Find where the given text appears and provide that cell's center as [x, y] coordinate. 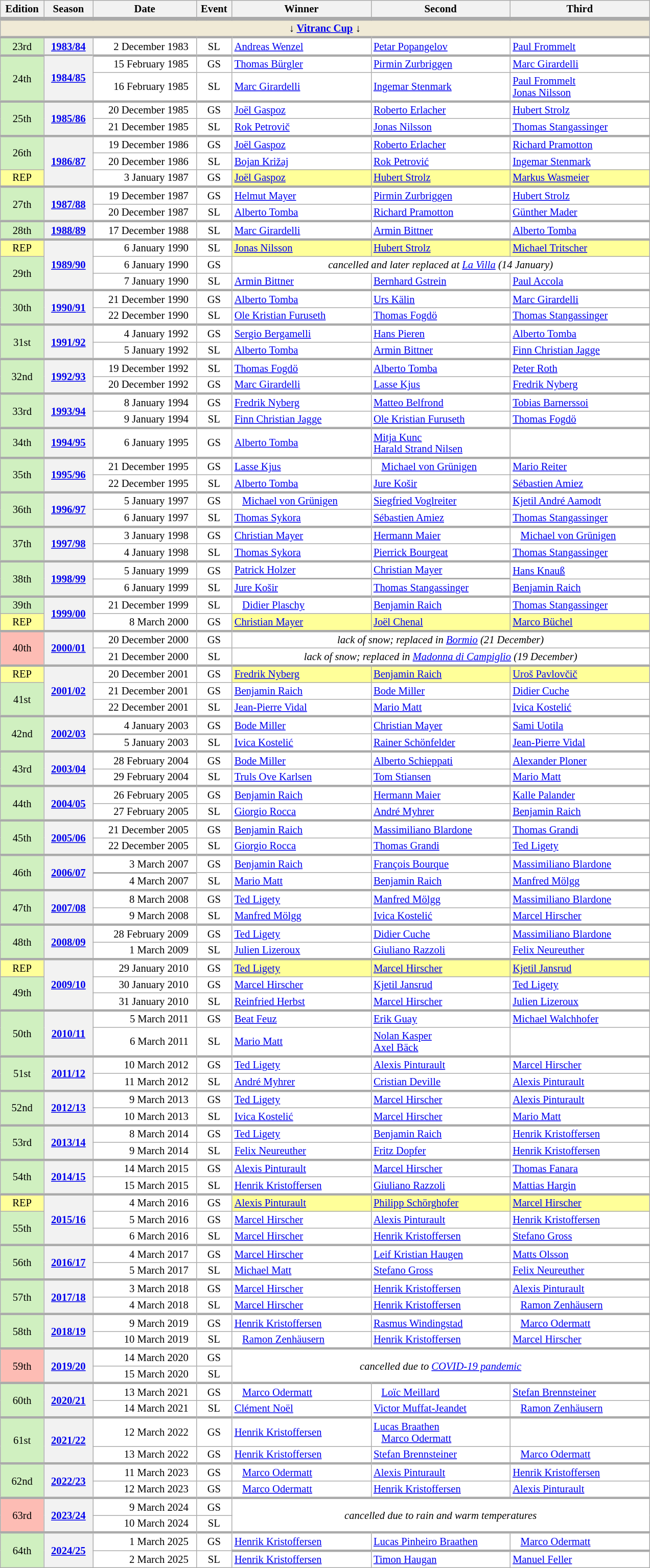
30th [22, 308]
Loïc Meillard [440, 1391]
53rd [22, 1142]
Alexander Ploner [579, 760]
6 January 1999 [145, 587]
22 December 1995 [145, 483]
François Bourque [440, 863]
4 March 2016 [145, 1203]
50th [22, 1033]
51st [22, 1073]
41st [22, 699]
13 March 2022 [145, 1455]
44th [22, 803]
Clément Noël [301, 1409]
2004/05 [68, 803]
12 March 2022 [145, 1432]
49th [22, 993]
Cristian Deville [440, 1082]
5 March 2011 [145, 1019]
60th [22, 1400]
3 March 2018 [145, 1288]
2005/06 [68, 838]
Hans Pieren [440, 333]
1994/95 [68, 443]
5 March 2017 [145, 1271]
1 March 2009 [145, 950]
5 January 1992 [145, 350]
25th [22, 119]
Date [145, 9]
21 December 2005 [145, 829]
Edition [22, 9]
29 February 2004 [145, 777]
3 January 1987 [145, 178]
5 January 1997 [145, 501]
Beat Feuz [301, 1019]
1988/89 [68, 230]
2018/19 [68, 1331]
Bojan Križaj [301, 161]
Michael Matt [301, 1271]
Season [68, 9]
6 March 2016 [145, 1236]
Rainer Schönfelder [440, 742]
9 March 2019 [145, 1323]
30 January 2010 [145, 985]
Tobias Barnerssoi [579, 402]
14 March 2015 [145, 1168]
17 December 1988 [145, 230]
19 December 1992 [145, 367]
40th [22, 648]
2003/04 [68, 768]
Event [214, 9]
2002/03 [68, 734]
2019/20 [68, 1366]
1991/92 [68, 342]
Erik Guay [440, 1019]
58th [22, 1331]
2023/24 [68, 1515]
2022/23 [68, 1481]
Paul Frommelt Jonas Nilsson [579, 87]
10 March 2024 [145, 1524]
Pierrick Bourgeat [440, 552]
Victor Muffat-Jeandet [440, 1409]
Helmut Mayer [301, 195]
9 March 2008 [145, 916]
19 December 1986 [145, 144]
11 March 2012 [145, 1082]
Second [440, 9]
7 January 1990 [145, 282]
13 March 2021 [145, 1391]
20 December 1986 [145, 161]
33rd [22, 411]
Lucas Braathen Marco Odermatt [440, 1432]
9 March 2013 [145, 1099]
2 March 2025 [145, 1559]
Paul Accola [579, 282]
2015/16 [68, 1220]
32nd [22, 376]
Timon Haugan [440, 1559]
Thomas Fanara [579, 1168]
8 March 2008 [145, 899]
2021/22 [68, 1440]
Matteo Belfrond [440, 402]
Uroš Pavlovčič [579, 674]
28 February 2004 [145, 760]
63rd [22, 1515]
14 March 2020 [145, 1357]
Kjetil André Aamodt [579, 501]
4 March 2007 [145, 881]
Nolan Kasper Axel Bäck [440, 1041]
45th [22, 838]
1983/84 [68, 46]
15 March 2020 [145, 1374]
9 March 2014 [145, 1151]
1998/99 [68, 578]
23rd [22, 46]
4 January 2003 [145, 725]
62nd [22, 1481]
Reinfried Herbst [301, 1001]
Sami Uotila [579, 725]
1995/96 [68, 475]
14 March 2021 [145, 1409]
20 December 2000 [145, 639]
cancelled due to COVID-19 pandemic [440, 1366]
1985/86 [68, 119]
Mattias Hargin [579, 1185]
61st [22, 1440]
21 December 1990 [145, 299]
10 March 2012 [145, 1065]
Paul Frommelt [579, 46]
2014/15 [68, 1177]
5 January 2003 [145, 742]
21 December 1999 [145, 605]
Matts Olsson [579, 1253]
Fritz Dopfer [440, 1151]
Rok Petrović [440, 161]
Rasmus Windingstad [440, 1323]
20 December 1987 [145, 213]
26 February 2005 [145, 794]
16 February 1985 [145, 87]
2017/18 [68, 1297]
Winner [301, 9]
1997/98 [68, 544]
Lucas Pinheiro Braathen [440, 1541]
34th [22, 443]
Manuel Feller [579, 1559]
2001/02 [68, 691]
2012/13 [68, 1108]
26th [22, 152]
31 January 2010 [145, 1001]
3 January 1998 [145, 535]
56th [22, 1262]
Patrick Holzer [301, 570]
21 December 1995 [145, 466]
1990/91 [68, 308]
2000/01 [68, 648]
4 January 1992 [145, 333]
5 January 1999 [145, 570]
20 December 2001 [145, 674]
1986/87 [68, 161]
15 February 1985 [145, 64]
Urs Kälin [440, 299]
Tom Stiansen [440, 777]
Mitja Kunc Harald Strand Nilsen [440, 443]
1992/93 [68, 376]
Markus Wasmeier [579, 178]
Petar Popangelov [440, 46]
Günther Mader [579, 213]
9 January 1994 [145, 419]
6 January 1995 [145, 443]
20 December 1992 [145, 385]
27 February 2005 [145, 812]
4 March 2017 [145, 1253]
2011/12 [68, 1073]
29 January 2010 [145, 968]
10 March 2013 [145, 1116]
2006/07 [68, 873]
Michael Walchhofer [579, 1019]
8 March 2014 [145, 1134]
2007/08 [68, 907]
29th [22, 273]
Truls Ove Karlsen [301, 777]
Alberto Schieppati [440, 760]
Rok Petrovič [301, 127]
Joël Chenal [440, 622]
21 December 2000 [145, 657]
15 March 2015 [145, 1185]
22 December 1990 [145, 316]
8 March 2000 [145, 622]
Leif Kristian Haugen [440, 1253]
cancelled and later replaced at La Villa (14 January) [440, 265]
22 December 2005 [145, 846]
↓ Vitranc Cup ↓ [325, 28]
31st [22, 342]
52nd [22, 1108]
4 March 2018 [145, 1305]
1999/00 [68, 614]
28 February 2009 [145, 933]
24th [22, 78]
2016/17 [68, 1262]
1987/88 [68, 204]
1989/90 [68, 265]
54th [22, 1177]
Peter Roth [579, 367]
19 December 1987 [145, 195]
47th [22, 907]
36th [22, 509]
Hans Knauß [579, 570]
35th [22, 475]
Mario Reiter [579, 466]
2013/14 [68, 1142]
42nd [22, 734]
57th [22, 1297]
Marco Büchel [579, 622]
lack of snow; replaced in Madonna di Campiglio (19 December) [440, 657]
1996/97 [68, 509]
4 January 1998 [145, 552]
27th [22, 204]
8 January 1994 [145, 402]
22 December 2001 [145, 708]
5 March 2016 [145, 1219]
Michael Tritscher [579, 248]
64th [22, 1550]
1993/94 [68, 411]
46th [22, 873]
39th [22, 605]
3 March 2007 [145, 863]
Andreas Wenzel [301, 46]
Philipp Schörghofer [440, 1203]
Thomas Bürgler [301, 64]
10 March 2019 [145, 1340]
1984/85 [68, 78]
38th [22, 578]
21 December 2001 [145, 691]
Third [579, 9]
Didier Plaschy [301, 605]
59th [22, 1366]
6 March 2011 [145, 1041]
20 December 1985 [145, 110]
lack of snow; replaced in Bormio (21 December) [440, 639]
6 January 1997 [145, 518]
2020/21 [68, 1400]
48th [22, 942]
55th [22, 1228]
2024/25 [68, 1550]
Kalle Palander [579, 794]
Bernhard Gstrein [440, 282]
cancelled due to rain and warm temperatures [440, 1515]
28th [22, 230]
Siegfried Voglreiter [440, 501]
37th [22, 544]
11 March 2023 [145, 1472]
2009/10 [68, 985]
1 March 2025 [145, 1541]
9 March 2024 [145, 1507]
2008/09 [68, 942]
2010/11 [68, 1033]
Sergio Bergamelli [301, 333]
43rd [22, 768]
21 December 1985 [145, 127]
12 March 2023 [145, 1489]
2 December 1983 [145, 46]
